Capture the cell that displays the provided text and extract its [x, y] central coordinate. 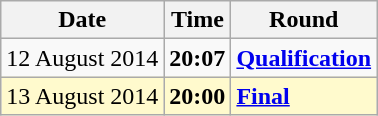
Time [198, 20]
13 August 2014 [82, 96]
Final [304, 96]
Qualification [304, 58]
20:00 [198, 96]
Round [304, 20]
12 August 2014 [82, 58]
Date [82, 20]
20:07 [198, 58]
